Search for the cell housing the specified text and yield its (x, y) center coordinate. 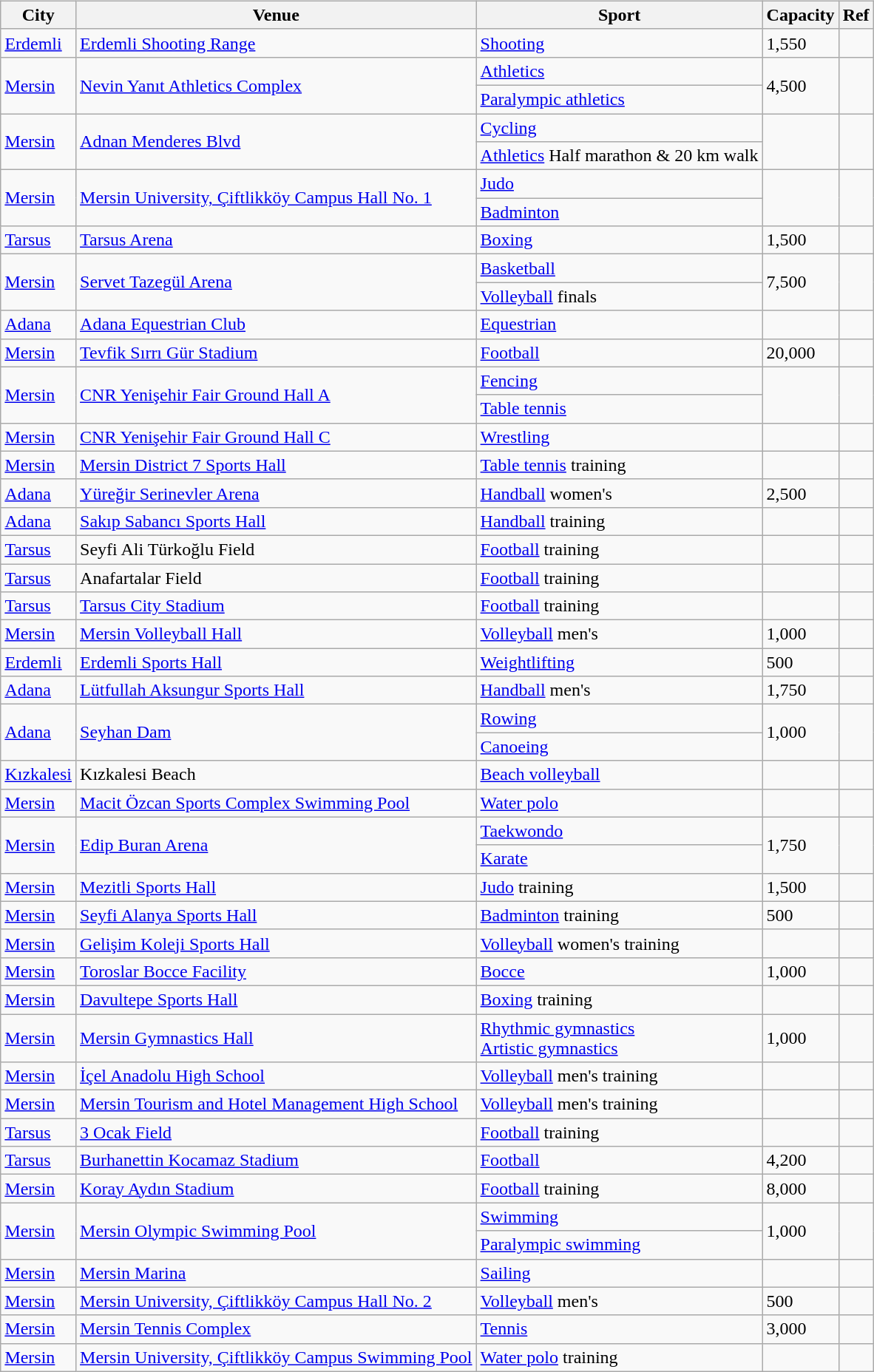
Judo training (620, 887)
7,500 (800, 282)
Beach volleyball (620, 775)
Fencing (620, 381)
2,500 (800, 493)
3 Ocak Field (277, 1132)
Mersin University, Çiftlikköy Campus Hall No. 2 (277, 1301)
4,200 (800, 1161)
Boxing training (620, 999)
Boxing (620, 240)
Tarsus City Stadium (277, 606)
Yüreğir Serinevler Arena (277, 493)
Paralympic swimming (620, 1245)
Tennis (620, 1329)
Sakıp Sabancı Sports Hall (277, 521)
Paralympic athletics (620, 99)
Burhanettin Kocamaz Stadium (277, 1161)
Water polo (620, 803)
Rowing (620, 719)
Mersin University, Çiftlikköy Campus Swimming Pool (277, 1357)
CNR Yenişehir Fair Ground Hall A (277, 395)
Handball training (620, 521)
Mersin University, Çiftlikköy Campus Hall No. 1 (277, 198)
Tevfik Sırrı Gür Stadium (277, 353)
Kızkalesi Beach (277, 775)
Mersin District 7 Sports Hall (277, 465)
İçel Anadolu High School (277, 1076)
Capacity (800, 15)
Kızkalesi (38, 775)
Equestrian (620, 325)
Mersin Marina (277, 1273)
Cycling (620, 128)
Mersin Olympic Swimming Pool (277, 1231)
Toroslar Bocce Facility (277, 971)
Nevin Yanıt Athletics Complex (277, 85)
Gelişim Koleji Sports Hall (277, 943)
1,550 (800, 43)
Koray Aydın Stadium (277, 1189)
20,000 (800, 353)
Handball men's (620, 690)
Mersin Tourism and Hotel Management High School (277, 1104)
Rhythmic gymnasticsArtistic gymnastics (620, 1038)
Taekwondo (620, 831)
CNR Yenişehir Fair Ground Hall C (277, 437)
Table tennis (620, 409)
Athletics (620, 71)
Seyfi Ali Türkoğlu Field (277, 549)
Servet Tazegül Arena (277, 282)
Basketball (620, 268)
Badminton training (620, 915)
Weightlifting (620, 662)
Venue (277, 15)
Mersin Gymnastics Hall (277, 1038)
Mersin Volleyball Hall (277, 634)
Volleyball women's training (620, 943)
Badminton (620, 212)
Erdemli Shooting Range (277, 43)
8,000 (800, 1189)
Athletics Half marathon & 20 km walk (620, 156)
Sailing (620, 1273)
Macit Özcan Sports Complex Swimming Pool (277, 803)
Erdemli Sports Hall (277, 662)
Handball women's (620, 493)
Water polo training (620, 1357)
Mersin Tennis Complex (277, 1329)
Bocce (620, 971)
Table tennis training (620, 465)
Judo (620, 184)
Canoeing (620, 747)
Sport (620, 15)
Lütfullah Aksungur Sports Hall (277, 690)
Swimming (620, 1217)
Shooting (620, 43)
Adnan Menderes Blvd (277, 142)
Mezitli Sports Hall (277, 887)
Wrestling (620, 437)
Seyhan Dam (277, 733)
Edip Buran Arena (277, 845)
Adana Equestrian Club (277, 325)
Tarsus Arena (277, 240)
Ref (856, 15)
Anafartalar Field (277, 577)
City (38, 15)
Seyfi Alanya Sports Hall (277, 915)
Karate (620, 859)
3,000 (800, 1329)
4,500 (800, 85)
Davultepe Sports Hall (277, 999)
Volleyball finals (620, 296)
